Capture the cell that displays the provided text and extract its [X, Y] central coordinate. 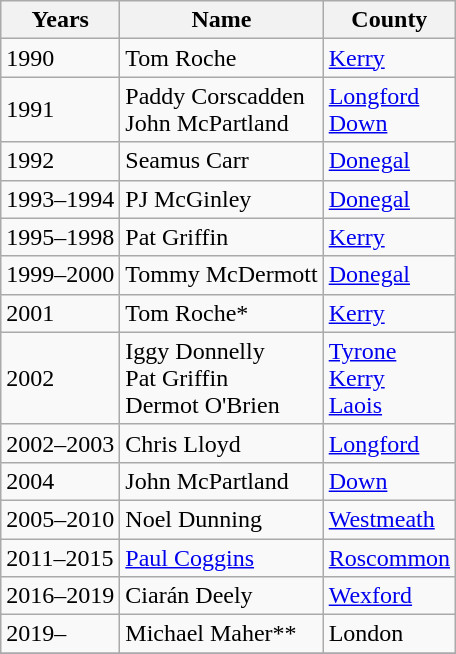
John McPartland [222, 481]
1990 [60, 58]
Tommy McDermott [222, 275]
Iggy DonnellyPat GriffinDermot O'Brien [222, 378]
LongfordDown [389, 110]
Seamus Carr [222, 161]
PJ McGinley [222, 199]
London [389, 634]
Westmeath [389, 519]
Chris Lloyd [222, 443]
TyroneKerryLaois [389, 378]
2001 [60, 313]
2011–2015 [60, 557]
Pat Griffin [222, 237]
Name [222, 20]
Tom Roche [222, 58]
Roscommon [389, 557]
1995–1998 [60, 237]
Down [389, 481]
2016–2019 [60, 596]
County [389, 20]
2002 [60, 378]
Wexford [389, 596]
1992 [60, 161]
Tom Roche* [222, 313]
Ciarán Deely [222, 596]
2004 [60, 481]
2019– [60, 634]
1991 [60, 110]
Paddy CorscaddenJohn McPartland [222, 110]
Longford [389, 443]
Michael Maher** [222, 634]
1999–2000 [60, 275]
Years [60, 20]
1993–1994 [60, 199]
Noel Dunning [222, 519]
2002–2003 [60, 443]
2005–2010 [60, 519]
Paul Coggins [222, 557]
